For the text-containing cell, return its midpoint in [X, Y] coordinate format. 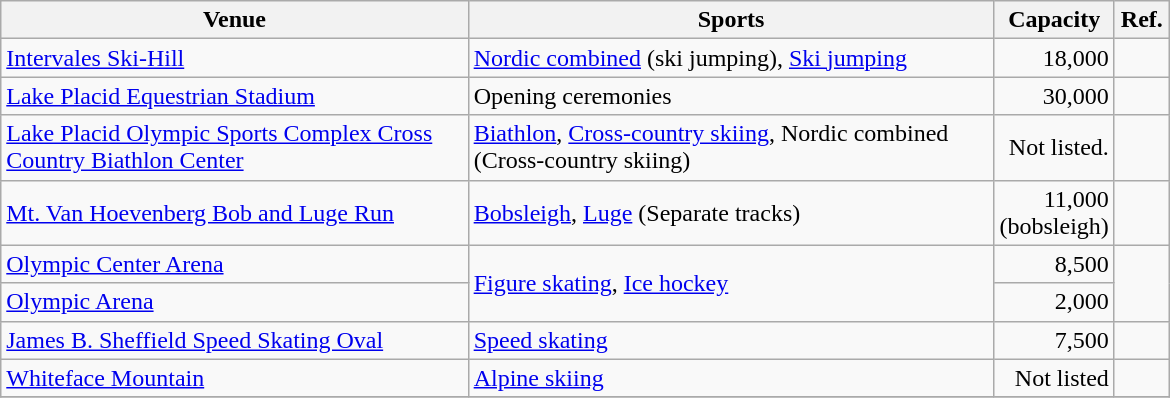
11,000 (bobsleigh) [1054, 212]
Speed skating [731, 340]
Lake Placid Olympic Sports Complex Cross Country Biathlon Center [234, 148]
Alpine skiing [731, 378]
30,000 [1054, 96]
Intervales Ski-Hill [234, 58]
Biathlon, Cross-country skiing, Nordic combined (Cross-country skiing) [731, 148]
James B. Sheffield Speed Skating Oval [234, 340]
Nordic combined (ski jumping), Ski jumping [731, 58]
Venue [234, 20]
Lake Placid Equestrian Stadium [234, 96]
Opening ceremonies [731, 96]
Not listed [1054, 378]
8,500 [1054, 264]
Whiteface Mountain [234, 378]
Olympic Arena [234, 302]
Figure skating, Ice hockey [731, 283]
Olympic Center Arena [234, 264]
Bobsleigh, Luge (Separate tracks) [731, 212]
2,000 [1054, 302]
Mt. Van Hoevenberg Bob and Luge Run [234, 212]
Capacity [1054, 20]
Sports [731, 20]
Not listed. [1054, 148]
Ref. [1142, 20]
18,000 [1054, 58]
7,500 [1054, 340]
